Locate the cell with the specified text and output its (x, y) center coordinate. 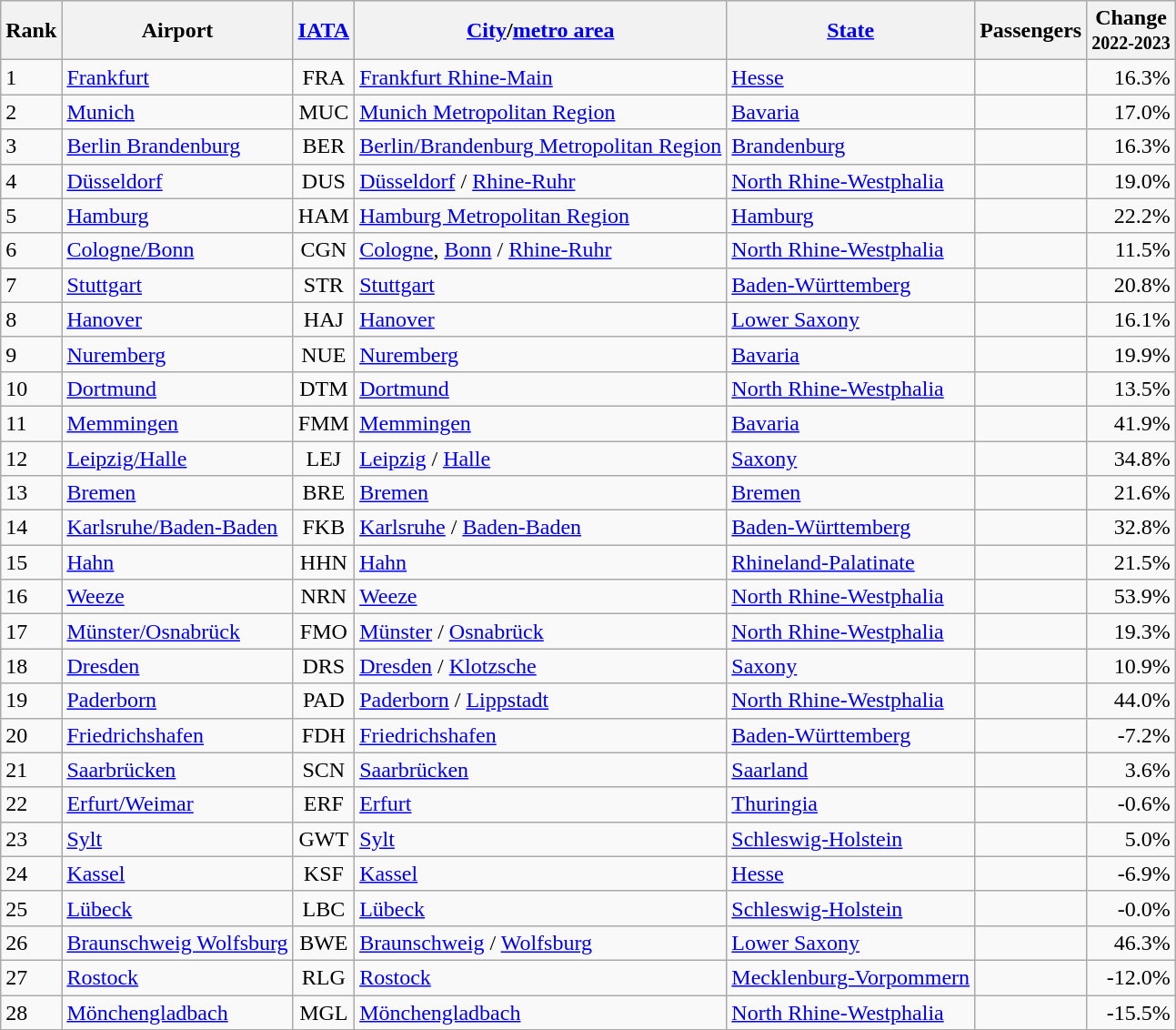
-6.9% (1131, 873)
-12.0% (1131, 977)
Rhineland-Palatinate (851, 562)
3 (31, 146)
6 (31, 250)
BRE (324, 493)
25 (31, 908)
State (851, 31)
Düsseldorf (177, 181)
10.9% (1131, 666)
3.6% (1131, 770)
Münster / Osnabrück (540, 631)
Cologne/Bonn (177, 250)
1 (31, 77)
Change2022-2023 (1131, 31)
-15.5% (1131, 1013)
-0.0% (1131, 908)
Karlsruhe/Baden-Baden (177, 528)
Berlin Brandenburg (177, 146)
26 (31, 943)
MUC (324, 112)
16 (31, 597)
Dresden / Klotzsche (540, 666)
FKB (324, 528)
28 (31, 1013)
44.0% (1131, 701)
18 (31, 666)
22.2% (1131, 216)
14 (31, 528)
FMO (324, 631)
10 (31, 389)
Münster/Osnabrück (177, 631)
BWE (324, 943)
HHN (324, 562)
Paderborn / Lippstadt (540, 701)
NRN (324, 597)
19.0% (1131, 181)
Mecklenburg-Vorpommern (851, 977)
ERF (324, 804)
13 (31, 493)
PAD (324, 701)
21.6% (1131, 493)
22 (31, 804)
5.0% (1131, 839)
-0.6% (1131, 804)
DTM (324, 389)
HAM (324, 216)
53.9% (1131, 597)
Dresden (177, 666)
Munich (177, 112)
FMM (324, 423)
BER (324, 146)
NUE (324, 354)
MGL (324, 1013)
2 (31, 112)
Leipzig / Halle (540, 458)
FRA (324, 77)
Karlsruhe / Baden-Baden (540, 528)
8 (31, 319)
17 (31, 631)
-7.2% (1131, 735)
34.8% (1131, 458)
16.1% (1131, 319)
Frankfurt (177, 77)
19 (31, 701)
Düsseldorf / Rhine-Ruhr (540, 181)
12 (31, 458)
Berlin/Brandenburg Metropolitan Region (540, 146)
Airport (177, 31)
9 (31, 354)
27 (31, 977)
SCN (324, 770)
20 (31, 735)
RLG (324, 977)
13.5% (1131, 389)
DUS (324, 181)
Erfurt (540, 804)
Frankfurt Rhine-Main (540, 77)
Erfurt/Weimar (177, 804)
DRS (324, 666)
Paderborn (177, 701)
23 (31, 839)
Thuringia (851, 804)
IATA (324, 31)
7 (31, 285)
Braunschweig / Wolfsburg (540, 943)
11 (31, 423)
GWT (324, 839)
FDH (324, 735)
Brandenburg (851, 146)
CGN (324, 250)
Hamburg Metropolitan Region (540, 216)
LEJ (324, 458)
15 (31, 562)
LBC (324, 908)
21 (31, 770)
Braunschweig Wolfsburg (177, 943)
Leipzig/Halle (177, 458)
City/metro area (540, 31)
5 (31, 216)
HAJ (324, 319)
Munich Metropolitan Region (540, 112)
STR (324, 285)
19.3% (1131, 631)
KSF (324, 873)
46.3% (1131, 943)
21.5% (1131, 562)
19.9% (1131, 354)
32.8% (1131, 528)
Saarland (851, 770)
17.0% (1131, 112)
24 (31, 873)
Passengers (1031, 31)
41.9% (1131, 423)
Rank (31, 31)
11.5% (1131, 250)
20.8% (1131, 285)
Cologne, Bonn / Rhine-Ruhr (540, 250)
4 (31, 181)
